For the text-containing cell, return its midpoint in [x, y] coordinate format. 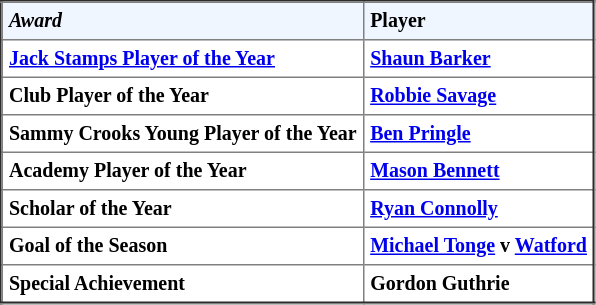
Sammy Crooks Young Player of the Year [183, 134]
Gordon Guthrie [478, 284]
Jack Stamps Player of the Year [183, 59]
Shaun Barker [478, 59]
Robbie Savage [478, 96]
Michael Tonge v Watford [478, 246]
Goal of the Season [183, 246]
Award [183, 21]
Ryan Connolly [478, 209]
Special Achievement [183, 284]
Player [478, 21]
Scholar of the Year [183, 209]
Ben Pringle [478, 134]
Club Player of the Year [183, 96]
Mason Bennett [478, 171]
Academy Player of the Year [183, 171]
